Provide the (x, y) coordinate of the cell's center where the given text is located.  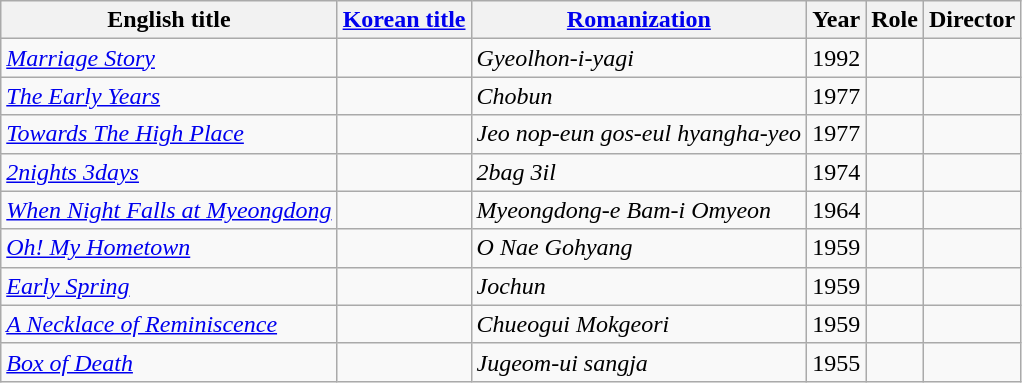
2nights 3days (169, 172)
1992 (836, 58)
Korean title (404, 20)
Early Spring (169, 286)
O Nae Gohyang (639, 248)
Jugeom-ui sangja (639, 362)
A Necklace of Reminiscence (169, 324)
Chobun (639, 96)
Jochun (639, 286)
Director (972, 20)
English title (169, 20)
2bag 3il (639, 172)
Jeo nop-eun gos-eul hyangha-yeo (639, 134)
Chueogui Mokgeori (639, 324)
1955 (836, 362)
Year (836, 20)
Myeongdong-e Bam-i Omyeon (639, 210)
Towards The High Place (169, 134)
Oh! My Hometown (169, 248)
1974 (836, 172)
Role (895, 20)
When Night Falls at Myeongdong (169, 210)
Marriage Story (169, 58)
Gyeolhon-i-yagi (639, 58)
1964 (836, 210)
Box of Death (169, 362)
Romanization (639, 20)
The Early Years (169, 96)
